Return (X, Y) of the center of cell containing provided text 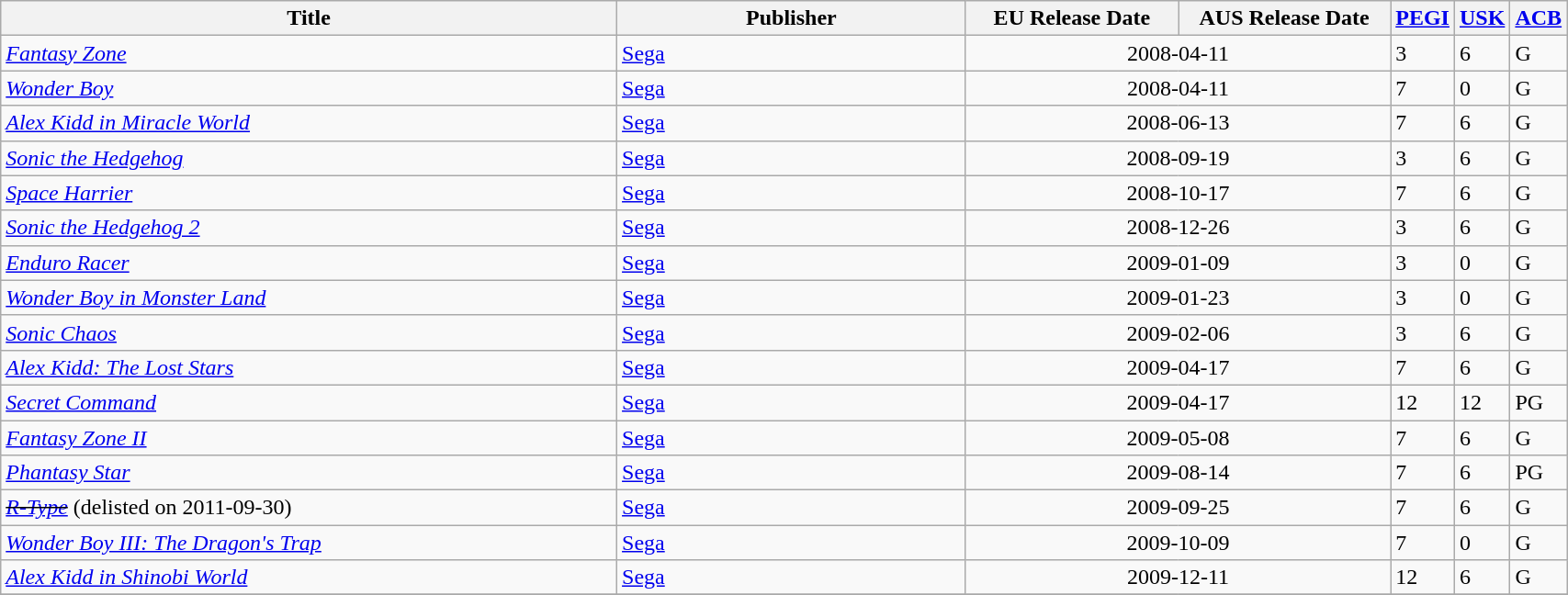
2008-06-13 (1178, 123)
Alex Kidd: The Lost Stars (309, 367)
Phantasy Star (309, 473)
Space Harrier (309, 193)
Fantasy Zone II (309, 438)
PEGI (1423, 18)
2009-02-06 (1178, 332)
EU Release Date (1071, 18)
Secret Command (309, 402)
2009-09-25 (1178, 508)
Sonic the Hedgehog (309, 158)
2009-01-09 (1178, 263)
AUS Release Date (1284, 18)
ACB (1539, 18)
Sonic Chaos (309, 332)
2008-09-19 (1178, 158)
USK (1482, 18)
Enduro Racer (309, 263)
Wonder Boy (309, 88)
2009-08-14 (1178, 473)
Fantasy Zone (309, 53)
Wonder Boy III: The Dragon's Trap (309, 543)
2009-01-23 (1178, 297)
Publisher (792, 18)
2009-10-09 (1178, 543)
Alex Kidd in Shinobi World (309, 578)
R-Type (delisted on 2011-09-30) (309, 508)
2008-12-26 (1178, 228)
Alex Kidd in Miracle World (309, 123)
2009-05-08 (1178, 438)
2009-12-11 (1178, 578)
Sonic the Hedgehog 2 (309, 228)
2008-10-17 (1178, 193)
Title (309, 18)
Wonder Boy in Monster Land (309, 297)
